Determine the [X, Y] coordinate at the center of the cell enclosing the given text.  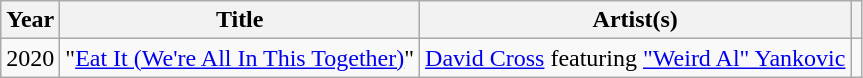
David Cross featuring "Weird Al" Yankovic [636, 58]
2020 [30, 58]
Year [30, 20]
"Eat It (We're All In This Together)" [240, 58]
Title [240, 20]
Artist(s) [636, 20]
